Return the [x, y] coordinate for the center point of the cell that contains the specified text.  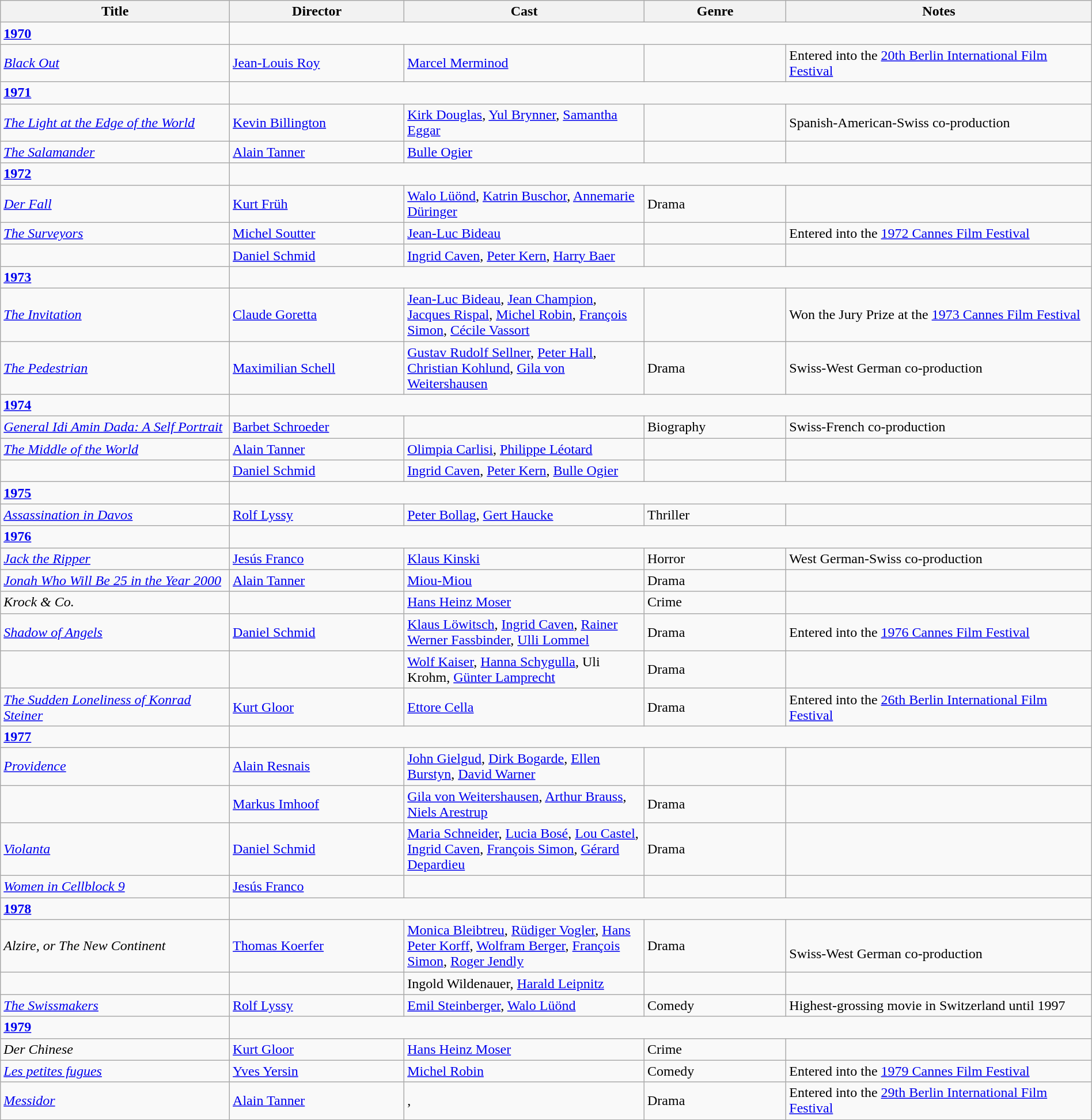
Jean-Louis Roy [317, 63]
Won the Jury Prize at the 1973 Cannes Film Festival [939, 314]
Walo Lüönd, Katrin Buschor, Annemarie Düringer [524, 204]
Klaus Kinski [524, 559]
Cast [524, 12]
1977 [115, 736]
Messidor [115, 1101]
Jean-Luc Bideau, Jean Champion, Jacques Rispal, Michel Robin, François Simon, Cécile Vassort [524, 314]
Maximilian Schell [317, 367]
Highest-grossing movie in Switzerland until 1997 [939, 1005]
Providence [115, 766]
Wolf Kaiser, Hanna Schygulla, Uli Krohm, Günter Lamprecht [524, 669]
Michel Robin [524, 1071]
1976 [115, 537]
Kevin Billington [317, 122]
Biography [715, 427]
Maria Schneider, Lucia Bosé, Lou Castel, Ingrid Caven, François Simon, Gérard Depardieu [524, 849]
Alzire, or The New Continent [115, 946]
, [524, 1101]
Les petites fugues [115, 1071]
Director [317, 12]
Entered into the 1979 Cannes Film Festival [939, 1071]
Barbet Schroeder [317, 427]
Ingrid Caven, Peter Kern, Bulle Ogier [524, 471]
Alain Resnais [317, 766]
Entered into the 20th Berlin International Film Festival [939, 63]
Marcel Merminod [524, 63]
The Invitation [115, 314]
1978 [115, 909]
Entered into the 1972 Cannes Film Festival [939, 233]
1979 [115, 1027]
Genre [715, 12]
Gustav Rudolf Sellner, Peter Hall, Christian Kohlund, Gila von Weitershausen [524, 367]
The Middle of the World [115, 449]
Kirk Douglas, Yul Brynner, Samantha Eggar [524, 122]
Klaus Löwitsch, Ingrid Caven, Rainer Werner Fassbinder, Ulli Lommel [524, 632]
1970 [115, 33]
Shadow of Angels [115, 632]
Krock & Co. [115, 602]
Der Chinese [115, 1049]
Olimpia Carlisi, Philippe Léotard [524, 449]
Jack the Ripper [115, 559]
Markus Imhoof [317, 804]
Notes [939, 12]
Violanta [115, 849]
Monica Bleibtreu, Rüdiger Vogler, Hans Peter Korff, Wolfram Berger, François Simon, Roger Jendly [524, 946]
Kurt Früh [317, 204]
The Surveyors [115, 233]
Ettore Cella [524, 707]
Yves Yersin [317, 1071]
Spanish-American-Swiss co-production [939, 122]
Entered into the 29th Berlin International Film Festival [939, 1101]
1975 [115, 493]
The Pedestrian [115, 367]
The Light at the Edge of the World [115, 122]
Ingold Wildenauer, Harald Leipnitz [524, 984]
The Salamander [115, 152]
The Swissmakers [115, 1005]
Peter Bollag, Gert Haucke [524, 515]
Jean-Luc Bideau [524, 233]
Black Out [115, 63]
Ingrid Caven, Peter Kern, Harry Baer [524, 255]
Thomas Koerfer [317, 946]
John Gielgud, Dirk Bogarde, Ellen Burstyn, David Warner [524, 766]
Der Fall [115, 204]
1973 [115, 277]
Miou-Miou [524, 580]
Claude Goretta [317, 314]
Gila von Weitershausen, Arthur Brauss, Niels Arestrup [524, 804]
Entered into the 26th Berlin International Film Festival [939, 707]
Swiss-French co-production [939, 427]
1972 [115, 174]
Horror [715, 559]
General Idi Amin Dada: A Self Portrait [115, 427]
Women in Cellblock 9 [115, 887]
Bulle Ogier [524, 152]
Thriller [715, 515]
Michel Soutter [317, 233]
Jonah Who Will Be 25 in the Year 2000 [115, 580]
The Sudden Loneliness of Konrad Steiner [115, 707]
1971 [115, 93]
Assassination in Davos [115, 515]
Emil Steinberger, Walo Lüönd [524, 1005]
Entered into the 1976 Cannes Film Festival [939, 632]
West German-Swiss co-production [939, 559]
1974 [115, 405]
Title [115, 12]
